From the cell containing the given text, extract its center point as (X, Y) coordinate. 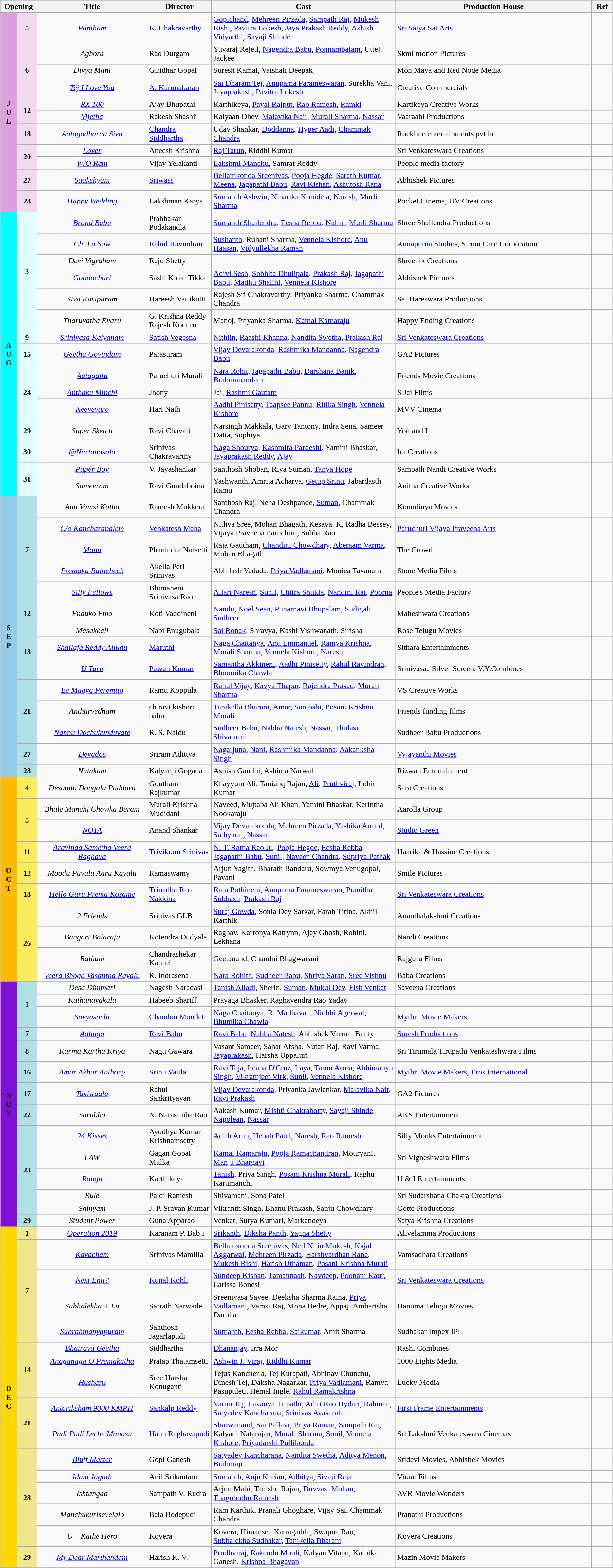
V. Jayashankar (179, 469)
Student Power (92, 1221)
Vijay Yelakanti (179, 163)
Raju Shetty (179, 261)
Siddhartha (179, 1348)
Cast (303, 7)
Karma Kartha Kriya (92, 1051)
Karthikeya (179, 1179)
24 (27, 392)
Maheshwara Creations (493, 613)
Venkat, Surya Kumari, Markandeya (303, 1221)
Vijay Devarakonda, Mehreen Pirzada, Yashika Anand, Sathyaraj, Nassar (303, 830)
Ram Pothineni, Anupama Parameswaran, Pranitha Subhash, Prakash Raj (303, 895)
Tej I Love You (92, 87)
Pratap Thatamsetti (179, 1361)
Karthikeya, Payal Rajput, Rao Ramesh, Ramki (303, 104)
Nara Rohith, Sudheer Babu, Shriya Saran, Sree Vishnu (303, 975)
Bhale Manchi Chowka Beram (92, 809)
Dhananjay, Irra Mor (303, 1348)
Adhugo (92, 1034)
2 Friends (92, 916)
Koti Vaddineni (179, 613)
Akella Peri Srinivas (179, 571)
Sara Creations (493, 788)
Rizwan Entertainment (493, 771)
Annapurna Studios, Siruni Cine Corporation (493, 244)
13 (27, 652)
Padi Padi Leche Manasu (92, 1434)
Production House (493, 7)
Abhilash Vadada, Priya Vadlamani, Monica Tavanam (303, 571)
Sri Sudarshana Chakra Creations (493, 1196)
NOTA (92, 830)
Vaaraahi Productions (493, 117)
Prayaga Bhasker, Raghavendra Rao Yadav (303, 1000)
Arjun Mahi, Tanishq Rajan, Duvvasi Mohan, Thagubothu Ramesh (303, 1494)
Ref (602, 7)
Aarolla Group (493, 809)
Naga Chaitanya, Anu Emmanuel, Ramya Krishna, Murali Sharma, Vennela Kishore, Naresh (303, 648)
Gagan Gopal Mulka (179, 1157)
Ramesh Mukkera (179, 507)
Tharuvatha Evaru (92, 320)
Satya Krishna Creations (493, 1221)
Rakesh Shashii (179, 117)
Operation 2019 (92, 1233)
Rao Durgam (179, 54)
Sarabha (92, 1115)
Ashwin J. Viraj, Riddhi Kumar (303, 1361)
30 (27, 452)
Paruchuri Murali (179, 376)
Suraj Gowda, Sonia Dey Sarkar, Farah Titina, Akhil Karthik (303, 916)
Ananthalakshmi Creations (493, 916)
Sumanth Ashwin, Niharika Konidela, Naresh, Murli Sharma (303, 201)
Kalyaan Dhev, Malavika Nair, Murali Sharma, Nassar (303, 117)
Anthaku Minchi (92, 392)
Sainyam (92, 1208)
Adith Arun, Hebah Patel, Naresh, Rao Ramesh (303, 1136)
Super Sketch (92, 431)
OCT (9, 879)
Silly Fellows (92, 592)
Rajesh Sri Chakravarthy, Priyanka Sharma, Chammak Chandra (303, 299)
Satyadev Kancharana, Nandita Swetha, Aditya Menon, Brahmaji (303, 1460)
Bangari Balaraju (92, 937)
Nagarjuna, Nani, Rashmika Mandanna, Aakanksha Singh (303, 754)
DEC (9, 1397)
Sreenivasa Sayee, Deeksha Sharma Raina, Priya Vadlamani, Vamsi Raj, Mona Bedre, Appaji Ambarisha Darbha (303, 1306)
Friends funding films (493, 711)
Srinivas Mamilla (179, 1254)
Naga Chaitanya, R. Madhavan, Nidhhi Agerwal, Bhumika Chawla (303, 1017)
Vasant Sameer, Sahar Afsha, Nutan Raj, Ravi Varma, Jayaprakash, Harsha Uppaluri (303, 1051)
23 (27, 1170)
Gotte Productions (493, 1208)
Baba Creations (493, 975)
Sriram Adittya (179, 754)
Taxiwaala (92, 1093)
VS Creative Works (493, 690)
Srinivasa Kalyanam (92, 337)
Siva Kasipuram (92, 299)
People's Media Factory (493, 592)
Suresh Kamal, Vaishali Deepak (303, 70)
Aakash Kumar, Mishti Chakraborty, Sayaji Shinde, Napolean, Nassar (303, 1115)
Bluff Master (92, 1460)
Rule (92, 1196)
U Turn (92, 668)
ch ravi kishore babu (179, 711)
Nithya Sree, Mohan Bhagath, Kesava. K, Radha Bessey, Vijaya Praveena Paruchuri, Subba Rao (303, 528)
Kotendra Dudyala (179, 937)
Sudheer Babu Productions (493, 733)
Jai, Rashmi Gautam (303, 392)
Rahul Sankrityayan (179, 1093)
Prabhakar Podakandla (179, 222)
Idam Jagath (92, 1476)
G. Krishna Reddy Rajesh Koduru (179, 320)
Phanindra Narsetti (179, 550)
Devi Vigraham (92, 261)
Hello Guru Prema Kosame (92, 895)
4 (27, 788)
Director (179, 7)
NOV (9, 1104)
Samantha Akkineni, Aadhi Pinisetty, Rahul Ravindran, Bhoomika Chawla (303, 668)
Habeeb Shariff (179, 1000)
A. Karunakaran (179, 87)
Srinu Vaitla (179, 1072)
Kathanayakulu (92, 1000)
Koundinya Movies (493, 507)
Happy Ending Creations (493, 320)
Antharvedham (92, 711)
Ramu Koppula (179, 690)
Sharwanand, Sai Pallavi, Priya Raman, Sampath Raj, Kalyani Natarajan, Murali Sharma, Sunil, Vennela Kishore, Priyadarshi Pullikonda (303, 1434)
Kamal Kamaraju, Pooja Ramachandran, Mouryani, Manju Bhargavi (303, 1157)
N. Narasimha Rao (179, 1115)
People media factory (493, 163)
Chandrashekar Kanuri (179, 958)
Sree Harsha Konuganti (179, 1382)
Tejus Kancherla, Tej Kurapati, Abhinav Chunchu, Dinesh Tej, Daksha Nagarkar, Priya Vadlamani, Ramya Pasupuleti, Hemal Ingle, Rahul Ramakrishna (303, 1382)
Sashi Kiran Tikka (179, 278)
Vyjayanthi Movies (493, 754)
JUL (9, 112)
Venkatesh Maha (179, 528)
Sai Hareswara Productions (493, 299)
Paidi Ramesh (179, 1196)
W/O Ram (92, 163)
N. T. Rama Rao Jr., Pooja Hegde, Eesha Rebba, Jagapathi Babu, Sunil, Naveen Chandra, Supriya Pathak (303, 851)
S Jai Films (493, 392)
Nagu Gawara (179, 1051)
Arjun Yagith, Bharath Bandaru, Sowmya Venugopal, Pavani (303, 873)
1 (27, 1233)
Kavacham (92, 1254)
Ravi Teja, Ileana D'Cruz, Laya, Tarun Arora, Abhimanyu Singh, Vikramjeet Virk, Sunil, Vennela Kishore (303, 1072)
Hanuma Telugu Movies (493, 1306)
Naga Shourya, Kashmira Pardeshi, Yamini Bhaskar, Jayaprakash Reddy, Ajay (303, 452)
C/o Kancharapalem (92, 528)
Aatagallu (92, 376)
Paper Boy (92, 469)
Kovera, Himansee Katragadda, Swapna Rao, Subhalekha Sudhakar, Tanikella Bharani (303, 1536)
Vijay Devarakonda, Rashmika Mandanna, Nagendra Babu (303, 354)
Manu (92, 550)
Sithara Entertainments (493, 648)
Mythri Movie Makers, Eros International (493, 1072)
Suresh Productions (493, 1034)
Pantham (92, 28)
Allari Naresh, Sunil, Chitra Shukla, Nandini Rai, Poorna (303, 592)
Viraat Films (493, 1476)
Raja Gautham, Chandini Chowdhary, Aberaam Varma, Mohan Bhagath (303, 550)
Husharu (92, 1382)
Desamlo Dongalu Paddaru (92, 788)
Ram Karthik, Pranali Ghoghare, Vijay Sai, Chammak Chandra (303, 1515)
Maruthi (179, 648)
Adivi Sesh, Sobhita Dhulipala, Prakash Raj, Jagapathi Babu, Madhu Shalini, Vennela Kishore (303, 278)
Moodu Puvulu Aaru Kayalu (92, 873)
Shree Shailendra Productions (493, 222)
Bhimaneni Srinivasa Rao (179, 592)
Rockline entertainments pvt ltd (493, 134)
Anand Shankar (179, 830)
2 (27, 1005)
Aadhi Pinisetty, Taapsee Pannu, Ritika Singh, Vennela Kishore (303, 409)
Brand Babu (92, 222)
Harish K. V. (179, 1557)
Goutham Rajkumar (179, 788)
Next Enti? (92, 1280)
Gopichand, Mehreen Pirzada, Sampath Raj, Mukesh Rishi, Pavitra Lokesh, Jaya Prakash Reddy, Ashish Vidyarthi, Sayaji Shinde (303, 28)
Sri Vigneshwara Films (493, 1157)
Nandu, Noel Sean, Punarnavi Bhupalam, Sudigali Sudheer (303, 613)
Narsingh Makkala, Gary Tantony, Indra Sena, Sameer Datta, Sophiya (303, 431)
Rahul Vijay, Kavya Thapar, Rajendra Prasad, Murali Sharma (303, 690)
Aravinda Sametha Veera Raghava (92, 851)
Trivikram Srinivas (179, 851)
Trinadha Rao Nakkina (179, 895)
Saakshyam (92, 180)
Ajay Bhupathi (179, 104)
Chandoo Mondeti (179, 1017)
Lakshman Karya (179, 201)
Sampath V. Rudra (179, 1494)
R. S. Naidu (179, 733)
Bhairava Geetha (92, 1348)
Natakam (92, 771)
Ravi Gundaboina (179, 486)
Desa Dimmari (92, 988)
6 (27, 70)
Ravi Babu, Nabha Natesh, Abhishek Varma, Bunty (303, 1034)
Lakshmi Manchu, Samrat Reddy (303, 163)
Devadas (92, 754)
Divya Mani (92, 70)
K. Chakravarthy (179, 28)
Sudhakar Impex IPL (493, 1332)
Santhosh Jagarlapudi (179, 1332)
Geetanand, Chandni Bhagwanani (303, 958)
Sarrath Narwade (179, 1306)
Vijay Devarakonda, Priyanka Jawlankar, Malavika Nair, Ravi Prakash (303, 1093)
26 (27, 943)
Ravi Babu (179, 1034)
Prudhviraj, Rakendu Mouli, Kalyan Vitapu, Kalpika Ganesh, Krishna Bhagavan (303, 1557)
Sampath Nandi Creative Works (493, 469)
24 Kisses (92, 1136)
Goodachari (92, 278)
Alivelamma Productions (493, 1233)
15 (27, 354)
Vamsadhara Creations (493, 1254)
Studio Green (493, 830)
16 (27, 1072)
22 (27, 1115)
Srinivas Chakravarthy (179, 452)
Ayodhya Kumar Krishnamsetty (179, 1136)
Smile Pictures (493, 873)
Anu Vamsi Katha (92, 507)
Ashish Gandhi, Ashima Narwal (303, 771)
Sri Satya Sai Arts (493, 28)
Tanish Alladi, Sherin, Suman, Mukul Dev, Fish Venkat (303, 988)
Rahul Ravindran (179, 244)
Jhony (179, 392)
LAW (92, 1157)
Tanish, Priya Singh, Posani Krishna Murali, Raghu Karumanchi (303, 1179)
Silly Monks Entertainment (493, 1136)
Santhosh Shoban, Riya Suman, Tanya Hope (303, 469)
Lover (92, 150)
Raghav, Karronya Katrynn, Ajay Ghosh, Rohini, Lekhana (303, 937)
Kovera Creations (493, 1536)
Sumanth, Anju Kurian, Adhitya, Sivaji Raja (303, 1476)
Mythri Movie Makers (493, 1017)
Saveena Creations (493, 988)
Sumanth, Eesha Rebba, Saikumar, Amit Sharma (303, 1332)
31 (27, 479)
My Dear Marthandam (92, 1557)
Shailaja Reddy Alludu (92, 648)
Geetha Govindam (92, 354)
Nagesh Naradasi (179, 988)
Anaganaga O Premakatha (92, 1361)
Nithiin, Raashi Khanna, Nandita Swetha, Prakash Raj (303, 337)
Pocket Cinema, UV Creations (493, 201)
Tanikella Bharani, Amar, Santoshi, Posani Krishna Murali (303, 711)
Kunal Kohli (179, 1280)
Santhosh Raj, Neha Deshpande, Suman, Chammak Chandra (303, 507)
Hareesh Vattikutti (179, 299)
Shreenik Creations (493, 261)
The Crowd (493, 550)
11 (27, 851)
Subrahmanyapuram (92, 1332)
Chi La Sow (92, 244)
Rangu (92, 1179)
MVV Cinema (493, 409)
Nandi Creations (493, 937)
Parasuram (179, 354)
Ravi Chavali (179, 431)
Lucky Media (493, 1382)
Rashi Combines (493, 1348)
Kartikeya Creative Works (493, 104)
You and I (493, 431)
Manoj, Priyanka Sharma, Kamal Kamaraju (303, 320)
Sushanth, Ruhani Sharma, Vennela Kishore, Anu Haasan, Vidyullekha Raman (303, 244)
Sumanth Shailendra, Eesha Rebba, Nalini, Murli Sharma (303, 222)
Aghora (92, 54)
Sankalp Reddy (179, 1408)
Subhalekha + Lu (92, 1306)
Srinivas GLB (179, 916)
Sai Ronak, Shravya, Kashi Vishwanath, Sirisha (303, 630)
Ee Maaya Peremito (92, 690)
Rose Telugu Movies (493, 630)
Neevevaro (92, 409)
Happy Wedding (92, 201)
Ratham (92, 958)
14 (27, 1370)
Mazin Movie Makers (493, 1557)
Antariksham 9000 KMPH (92, 1408)
Sundeep Kishan, Tamannaah, Navdeep, Poonam Kaur, Larissa Bonesi (303, 1280)
Haarika & Hassine Creations (493, 851)
Nannu Dochukunduvate (92, 733)
Varun Tej, Lavanya Tripathi, Aditi Rao Hydari, Rahman, Satyadev Kancharana, Srinivas Avasarala (303, 1408)
Friends Movie Creations (493, 376)
Manchukurisevelalo (92, 1515)
Bellamkonda Sreenivas, Neil Nitin Mukesh, Kajal Aggarwal, Mehreen Pirzada, Harshvardhan Rane, Mukesh Rishi, Harish Uthaman, Posani Krishna Murali (303, 1254)
Srinivasaa Silver Screen, V.Y.Combines (493, 668)
Sri Lakshmi Venkateswara Cinemas (493, 1434)
U – Kathe Hero (92, 1536)
Chandra Siddhartha (179, 134)
First Frame Entertainments (493, 1408)
Ramaswamy (179, 873)
17 (27, 1093)
Rajguru Films (493, 958)
RX 100 (92, 104)
Sameeram (92, 486)
Masakkali (92, 630)
Guna Apparao (179, 1221)
AKS Entertainment (493, 1115)
Khayyum Ali, Taniahq Rajan, Ali, Pruthviraj, Lohit Kumar (303, 788)
Sri Tirumala Tirupathi Venkateshwara Films (493, 1051)
Naveed, Mujtaba Ali Khan, Yamini Bhaskar, Kerintha Nookaraju (303, 809)
Uday Shankar, Doddanna, Hyper Aadi, Chammak Chandra (303, 134)
Premaku Raincheck (92, 571)
Pranathi Productions (493, 1515)
Aatagadharaa Siva (92, 134)
Karanam P. Babji (179, 1233)
Anil Srikantam (179, 1476)
Kalyanji Gogana (179, 771)
Stone Media Films (493, 571)
AUG (9, 354)
Murali Krishna Mudidani (179, 809)
Kovera (179, 1536)
Raj Tarun, Riddhi Kumar (303, 150)
Moh Maya and Red Node Media (493, 70)
Hari Nath (179, 409)
Skml motion Pictures (493, 54)
Creative Commercials (493, 87)
J. P. Sravan Kumar (179, 1208)
Ishtangaa (92, 1494)
Sriwass (179, 180)
SEP (9, 636)
Yuvaraj Rejeti, Nagendra Babu, Ponnambalam, Uttej, Jackee (303, 54)
Vijetha (92, 117)
Savyasachi (92, 1017)
20 (27, 157)
9 (27, 337)
Aneesh Krishna (179, 150)
AVR Movie Wonders (493, 1494)
Yashwanth, Amrita Acharya, Getup Srinu, Jabardasth Ramu (303, 486)
Vikranth Singh, Bhanu Prakash, Sanju Chowdhary (303, 1208)
1000 Lights Media (493, 1361)
Veera Bhoga Vasantha Rayalu (92, 975)
Nara Rohit, Jagapathi Babu, Darshana Banik, Brahmanandam (303, 376)
@Nartanasala (92, 452)
Sridevi Movies, Abhishek Movies (493, 1460)
Amar Akbar Anthony (92, 1072)
Giridhar Gopal (179, 70)
8 (27, 1051)
Opening (19, 7)
Bala Bodepudi (179, 1515)
Satish Vegesna (179, 337)
U & I Entertainments (493, 1179)
R. Indrasena (179, 975)
Hanu Raghavapudi (179, 1434)
Nabi Enugubala (179, 630)
Enduko Emo (92, 613)
Shivamani, Sona Patel (303, 1196)
Paruchuri Vijaya Praveena Arts (493, 528)
Sai Dharam Tej, Anupama Parameswaran, Surekha Vani, Jayaprakash, Pavitra Lokesh (303, 87)
Sudheer Babu, Nabha Natesh, Nassar, Thulasi Shivamani (303, 733)
Ira Creations (493, 452)
Title (92, 7)
Anitha Creative Works (493, 486)
Gopi Ganesh (179, 1460)
Pawan Kumar (179, 668)
Srikanth, Diksha Panth, Yagna Shetty (303, 1233)
3 (27, 271)
Bellamkonda Sreenivas, Pooja Hegde, Sarath Kumar, Meena, Jagapathi Babu, Ravi Kishan, Ashutosh Rana (303, 180)
